Extract the (x, y) coordinate from the center of the cell holding the provided text.  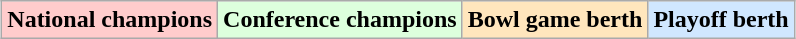
Bowl game berth (555, 20)
Playoff berth (721, 20)
National champions (110, 20)
Conference champions (340, 20)
